Provide the (x, y) coordinate of the cell's center where the given text is located.  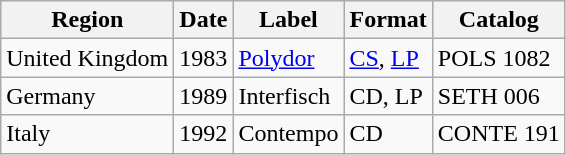
Italy (88, 134)
POLS 1082 (498, 58)
Region (88, 20)
Format (388, 20)
Interfisch (288, 96)
Catalog (498, 20)
United Kingdom (88, 58)
CD, LP (388, 96)
SETH 006 (498, 96)
1992 (204, 134)
Contempo (288, 134)
Date (204, 20)
CS, LP (388, 58)
1989 (204, 96)
Label (288, 20)
1983 (204, 58)
CONTE 191 (498, 134)
CD (388, 134)
Germany (88, 96)
Polydor (288, 58)
